Search for the cell housing the specified text and yield its [X, Y] center coordinate. 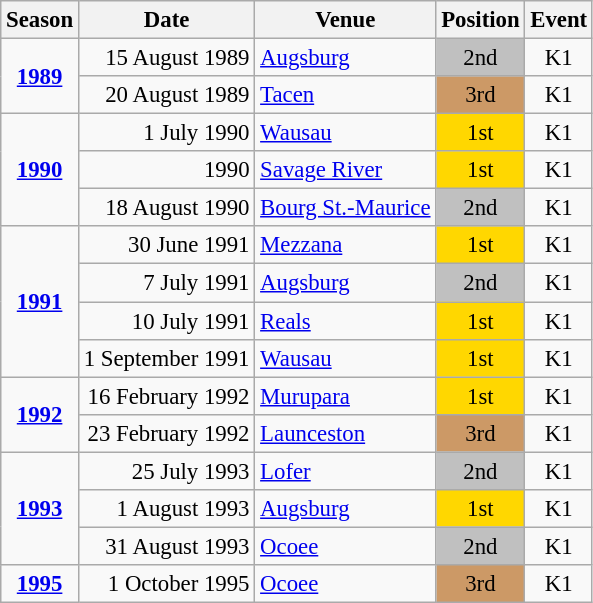
1 October 1995 [166, 584]
1989 [40, 76]
30 June 1991 [166, 245]
1 July 1990 [166, 133]
1995 [40, 584]
18 August 1990 [166, 208]
15 August 1989 [166, 58]
Savage River [346, 170]
Position [480, 20]
Murupara [346, 396]
Tacen [346, 95]
1 September 1991 [166, 358]
1993 [40, 508]
Bourg St.-Maurice [346, 208]
23 February 1992 [166, 433]
Mezzana [346, 245]
Launceston [346, 433]
Date [166, 20]
1991 [40, 301]
7 July 1991 [166, 283]
Lofer [346, 471]
31 August 1993 [166, 546]
20 August 1989 [166, 95]
1 August 1993 [166, 509]
1992 [40, 414]
25 July 1993 [166, 471]
Reals [346, 321]
16 February 1992 [166, 396]
Season [40, 20]
Event [559, 20]
10 July 1991 [166, 321]
Venue [346, 20]
